Identify which cell holds the provided text, then report its (X, Y) central coordinate. 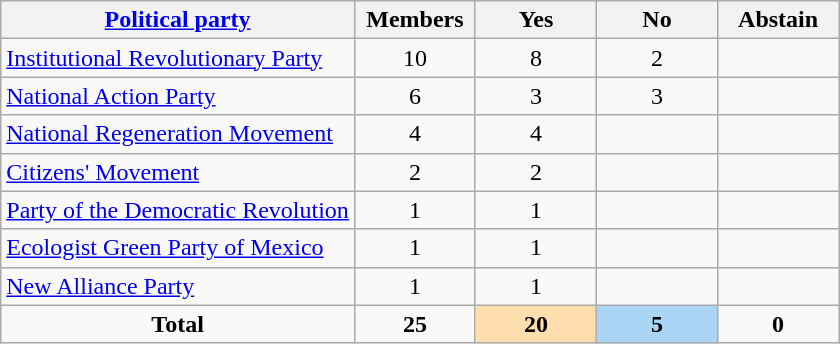
8 (536, 58)
National Regeneration Movement (178, 134)
New Alliance Party (178, 286)
6 (414, 96)
Citizens' Movement (178, 172)
Political party (178, 20)
Party of the Democratic Revolution (178, 210)
Total (178, 324)
0 (778, 324)
10 (414, 58)
Institutional Revolutionary Party (178, 58)
25 (414, 324)
5 (658, 324)
Abstain (778, 20)
No (658, 20)
Yes (536, 20)
Members (414, 20)
Ecologist Green Party of Mexico (178, 248)
20 (536, 324)
National Action Party (178, 96)
